Pinpoint the cell where the given text exists, returning its (X, Y) midpoint coordinate. 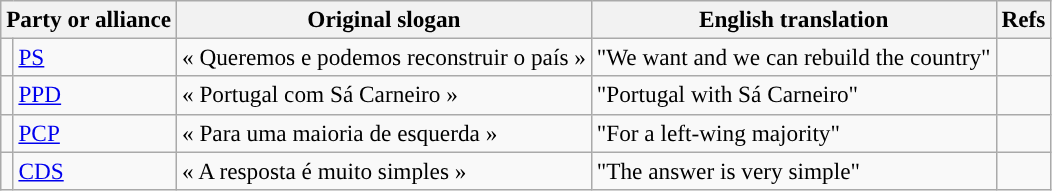
CDS (95, 170)
PS (95, 57)
PCP (95, 133)
Original slogan (384, 19)
English translation (794, 19)
« Portugal com Sá Carneiro » (384, 95)
« Queremos e podemos reconstruir o país » (384, 57)
"The answer is very simple" (794, 170)
« Para uma maioria de esquerda » (384, 133)
« A resposta é muito simples » (384, 170)
"For a left-wing majority" (794, 133)
Party or alliance (89, 19)
"Portugal with Sá Carneiro" (794, 95)
"We want and we can rebuild the country" (794, 57)
Refs (1024, 19)
PPD (95, 95)
